For the text-containing cell, return its midpoint in [x, y] coordinate format. 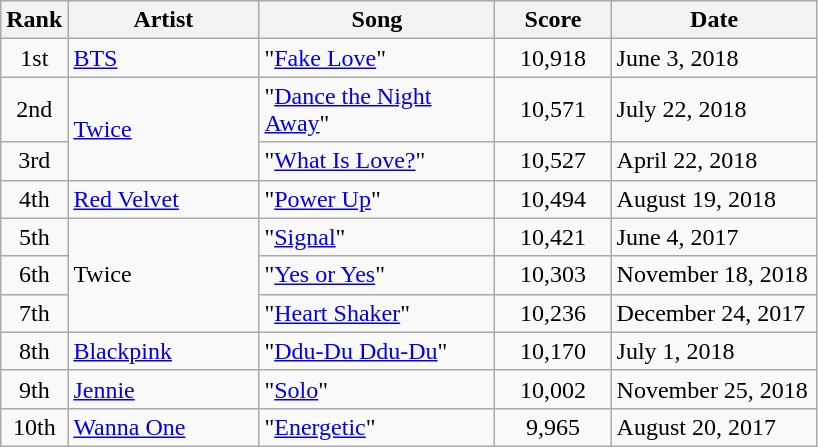
10,494 [553, 199]
"Yes or Yes" [377, 275]
10,918 [553, 58]
10,421 [553, 237]
Wanna One [164, 427]
10,170 [553, 351]
Blackpink [164, 351]
"Energetic" [377, 427]
Song [377, 20]
Jennie [164, 389]
December 24, 2017 [714, 313]
8th [34, 351]
Date [714, 20]
June 3, 2018 [714, 58]
"Signal" [377, 237]
BTS [164, 58]
4th [34, 199]
"Ddu-Du Ddu-Du" [377, 351]
November 18, 2018 [714, 275]
9th [34, 389]
August 19, 2018 [714, 199]
June 4, 2017 [714, 237]
3rd [34, 161]
2nd [34, 110]
April 22, 2018 [714, 161]
10,527 [553, 161]
"What Is Love?" [377, 161]
10th [34, 427]
9,965 [553, 427]
July 22, 2018 [714, 110]
Score [553, 20]
10,303 [553, 275]
November 25, 2018 [714, 389]
6th [34, 275]
"Solo" [377, 389]
"Power Up" [377, 199]
7th [34, 313]
"Fake Love" [377, 58]
"Heart Shaker" [377, 313]
10,571 [553, 110]
Red Velvet [164, 199]
10,236 [553, 313]
1st [34, 58]
Rank [34, 20]
"Dance the Night Away" [377, 110]
5th [34, 237]
July 1, 2018 [714, 351]
August 20, 2017 [714, 427]
Artist [164, 20]
10,002 [553, 389]
